Return (x, y) of the center of cell containing provided text 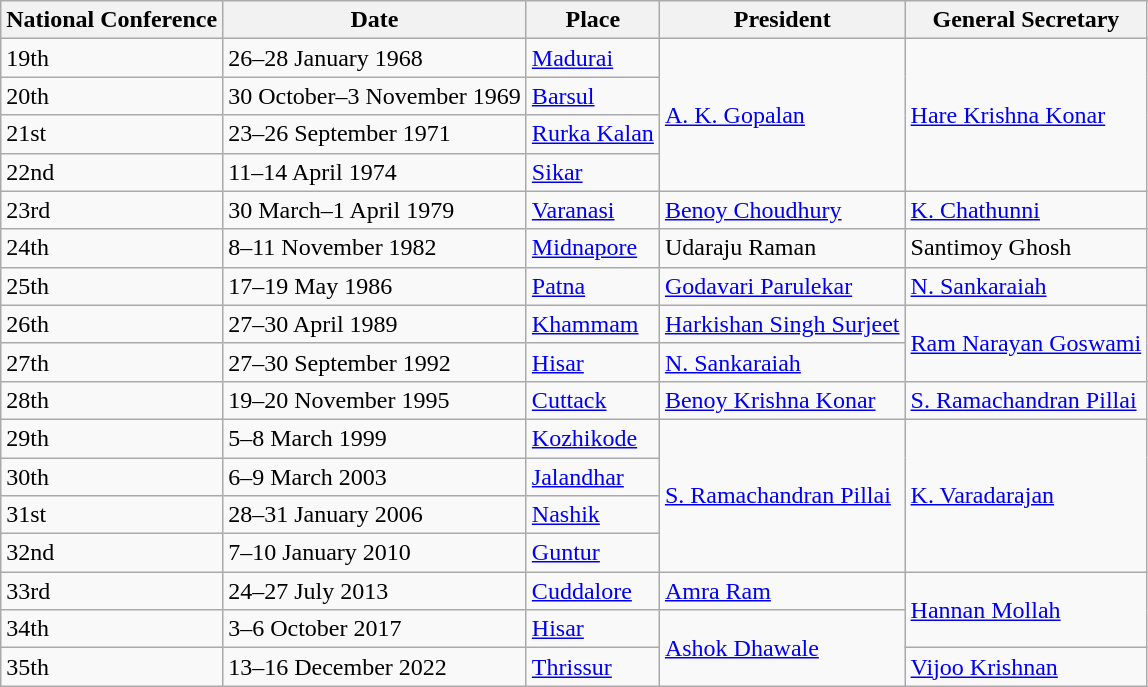
K. Varadarajan (1026, 495)
Cuttack (592, 400)
Place (592, 20)
K. Chathunni (1026, 210)
34th (112, 629)
Santimoy Ghosh (1026, 248)
20th (112, 96)
Barsul (592, 96)
Hare Krishna Konar (1026, 115)
22nd (112, 172)
28–31 January 2006 (375, 515)
8–11 November 1982 (375, 248)
26–28 January 1968 (375, 58)
28th (112, 400)
19th (112, 58)
Date (375, 20)
Harkishan Singh Surjeet (782, 324)
23–26 September 1971 (375, 134)
Cuddalore (592, 591)
32nd (112, 553)
30 October–3 November 1969 (375, 96)
3–6 October 2017 (375, 629)
Nashik (592, 515)
11–14 April 1974 (375, 172)
21st (112, 134)
5–8 March 1999 (375, 438)
27th (112, 362)
27–30 April 1989 (375, 324)
26th (112, 324)
Vijoo Krishnan (1026, 667)
35th (112, 667)
17–19 May 1986 (375, 286)
Thrissur (592, 667)
13–16 December 2022 (375, 667)
23rd (112, 210)
29th (112, 438)
General Secretary (1026, 20)
President (782, 20)
Godavari Parulekar (782, 286)
Sikar (592, 172)
Benoy Krishna Konar (782, 400)
Midnapore (592, 248)
Ashok Dhawale (782, 648)
24th (112, 248)
National Conference (112, 20)
Madurai (592, 58)
30th (112, 477)
Guntur (592, 553)
24–27 July 2013 (375, 591)
30 March–1 April 1979 (375, 210)
Amra Ram (782, 591)
6–9 March 2003 (375, 477)
31st (112, 515)
Patna (592, 286)
Khammam (592, 324)
A. K. Gopalan (782, 115)
Rurka Kalan (592, 134)
19–20 November 1995 (375, 400)
27–30 September 1992 (375, 362)
Hannan Mollah (1026, 610)
Jalandhar (592, 477)
Udaraju Raman (782, 248)
Varanasi (592, 210)
Ram Narayan Goswami (1026, 343)
Benoy Choudhury (782, 210)
25th (112, 286)
7–10 January 2010 (375, 553)
Kozhikode (592, 438)
33rd (112, 591)
